Scan for the cell matching the given text and deliver its (X, Y) coordinate at center. 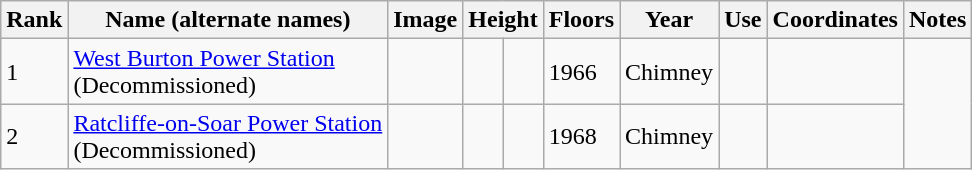
1968 (581, 136)
1966 (581, 72)
Floors (581, 20)
Height (503, 20)
1 (34, 72)
Image (426, 20)
Ratcliffe-on-Soar Power Station(Decommissioned) (228, 136)
West Burton Power Station(Decommissioned) (228, 72)
2 (34, 136)
Rank (34, 20)
Notes (937, 20)
Use (743, 20)
Year (670, 20)
Coordinates (835, 20)
Name (alternate names) (228, 20)
